Return the (X, Y) coordinate for the center point of the cell that contains the specified text.  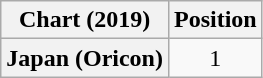
Position (215, 20)
1 (215, 58)
Japan (Oricon) (85, 58)
Chart (2019) (85, 20)
